Identify which cell holds the provided text, then report its (x, y) central coordinate. 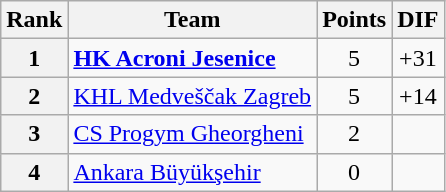
+14 (418, 96)
Ankara Büyükşehir (192, 172)
Rank (34, 20)
KHL Medveščak Zagreb (192, 96)
DIF (418, 20)
1 (34, 58)
CS Progym Gheorgheni (192, 134)
HK Acroni Jesenice (192, 58)
Points (354, 20)
3 (34, 134)
0 (354, 172)
4 (34, 172)
Team (192, 20)
+31 (418, 58)
